Determine the (x, y) coordinate at the center of the cell enclosing the given text.  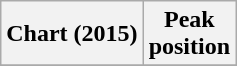
Peakposition (189, 34)
Chart (2015) (72, 34)
